Search for the cell housing the specified text and yield its [x, y] center coordinate. 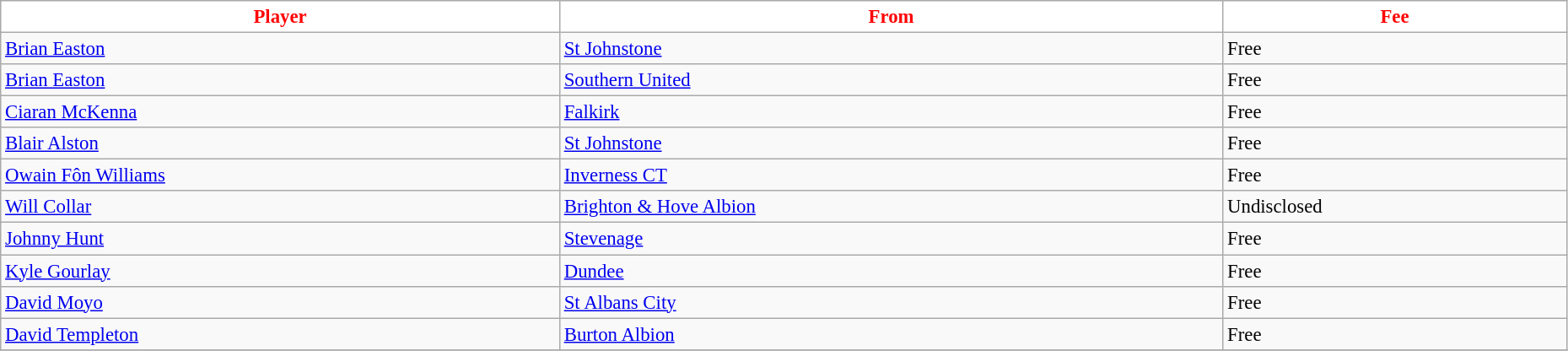
Fee [1395, 17]
David Templeton [280, 334]
Owain Fôn Williams [280, 175]
Dundee [891, 271]
From [891, 17]
Kyle Gourlay [280, 271]
Burton Albion [891, 334]
Will Collar [280, 207]
David Moyo [280, 302]
Ciaran McKenna [280, 112]
Southern United [891, 80]
St Albans City [891, 302]
Undisclosed [1395, 207]
Stevenage [891, 239]
Blair Alston [280, 143]
Falkirk [891, 112]
Johnny Hunt [280, 239]
Player [280, 17]
Inverness CT [891, 175]
Brighton & Hove Albion [891, 207]
